Pinpoint the cell where the given text exists, returning its [X, Y] midpoint coordinate. 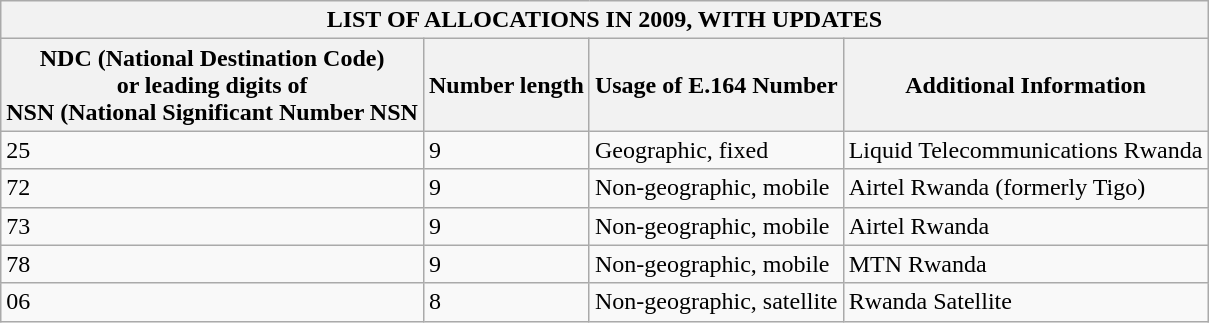
Number length [506, 85]
Liquid Telecommunications Rwanda [1026, 150]
Usage of E.164 Number [716, 85]
Airtel Rwanda (formerly Tigo) [1026, 188]
Geographic, fixed [716, 150]
8 [506, 302]
25 [212, 150]
NDC (National Destination Code)or leading digits ofNSN (National Significant Number NSN [212, 85]
Rwanda Satellite [1026, 302]
78 [212, 264]
72 [212, 188]
06 [212, 302]
MTN Rwanda [1026, 264]
Non-geographic, satellite [716, 302]
Additional Information [1026, 85]
73 [212, 226]
LIST OF ALLOCATIONS IN 2009, WITH UPDATES [604, 20]
Airtel Rwanda [1026, 226]
